Output the [X, Y] coordinate of the center of the cell containing the given text.  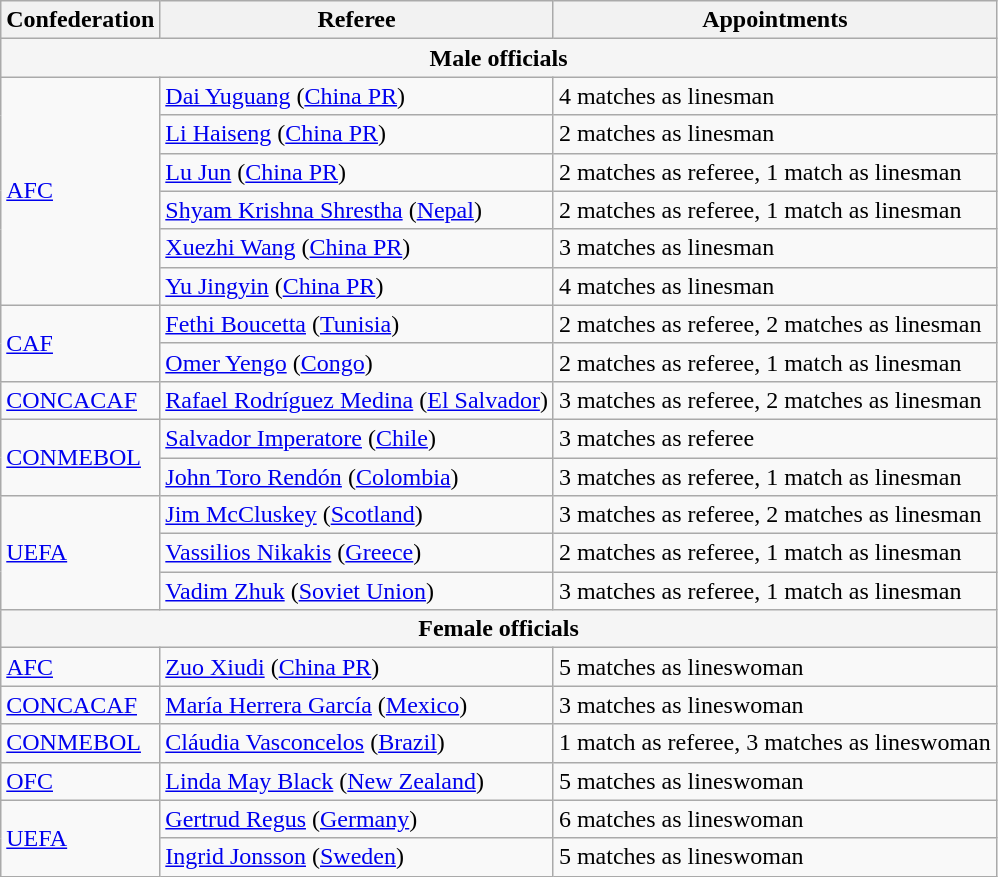
John Toro Rendón (Colombia) [357, 477]
Appointments [774, 20]
3 matches as lineswoman [774, 705]
Gertrud Regus (Germany) [357, 819]
Rafael Rodríguez Medina (El Salvador) [357, 400]
OFC [80, 781]
Vassilios Nikakis (Greece) [357, 553]
Confederation [80, 20]
Cláudia Vasconcelos (Brazil) [357, 743]
Lu Jun (China PR) [357, 172]
Salvador Imperatore (Chile) [357, 438]
Jim McCluskey (Scotland) [357, 515]
Zuo Xiudi (China PR) [357, 667]
Female officials [499, 629]
Linda May Black (New Zealand) [357, 781]
2 matches as referee, 2 matches as linesman [774, 324]
Xuezhi Wang (China PR) [357, 248]
Shyam Krishna Shrestha (Nepal) [357, 210]
CAF [80, 343]
1 match as referee, 3 matches as lineswoman [774, 743]
Dai Yuguang (China PR) [357, 96]
3 matches as linesman [774, 248]
María Herrera García (Mexico) [357, 705]
Omer Yengo (Congo) [357, 362]
Li Haiseng (China PR) [357, 134]
Yu Jingyin (China PR) [357, 286]
Referee [357, 20]
Male officials [499, 58]
Ingrid Jonsson (Sweden) [357, 857]
6 matches as lineswoman [774, 819]
3 matches as referee [774, 438]
Vadim Zhuk (Soviet Union) [357, 591]
Fethi Boucetta (Tunisia) [357, 324]
2 matches as linesman [774, 134]
